Scan for the cell matching the given text and deliver its [x, y] coordinate at center. 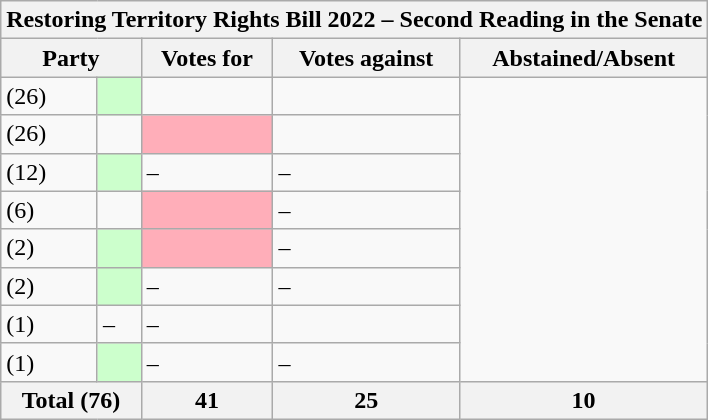
Party [71, 58]
Restoring Territory Rights Bill 2022 – Second Reading in the Senate [354, 20]
(6) [50, 210]
41 [207, 400]
(12) [50, 172]
Votes for [207, 58]
Abstained/Absent [583, 58]
Votes against [366, 58]
Total (76) [71, 400]
25 [366, 400]
10 [583, 400]
